From the cell containing the given text, extract its center point as [X, Y] coordinate. 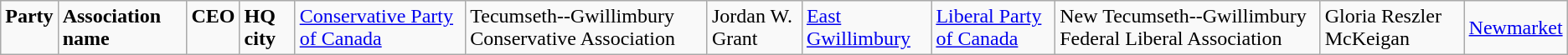
HQ city [267, 28]
Gloria Reszler McKeigan [1392, 28]
Tecumseth--Gwillimbury Conservative Association [586, 28]
New Tecumseth--Gwillimbury Federal Liberal Association [1188, 28]
CEO [213, 28]
Newmarket [1516, 28]
Party [29, 28]
Association name [122, 28]
East Gwillimbury [866, 28]
Liberal Party of Canada [993, 28]
Jordan W. Grant [754, 28]
Conservative Party of Canada [380, 28]
